Provide the (x, y) coordinate of the cell's center where the given text is located.  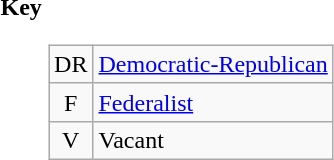
F (71, 102)
V (71, 140)
Federalist (213, 102)
DR (71, 64)
Vacant (213, 140)
Democratic-Republican (213, 64)
